Provide the [x, y] coordinate of the cell's center where the given text is located.  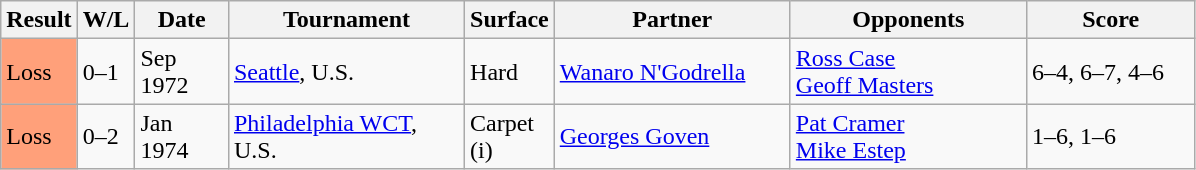
Hard [510, 72]
Wanaro N'Godrella [672, 72]
0–1 [106, 72]
Opponents [908, 20]
Partner [672, 20]
Ross Case Geoff Masters [908, 72]
6–4, 6–7, 4–6 [1110, 72]
Jan 1974 [182, 136]
Philadelphia WCT, U.S. [346, 136]
W/L [106, 20]
Seattle, U.S. [346, 72]
Result [39, 20]
Carpet (i) [510, 136]
0–2 [106, 136]
Georges Goven [672, 136]
Score [1110, 20]
Pat Cramer Mike Estep [908, 136]
Tournament [346, 20]
Sep 1972 [182, 72]
Surface [510, 20]
Date [182, 20]
1–6, 1–6 [1110, 136]
